Return (X, Y) of the center of cell containing provided text 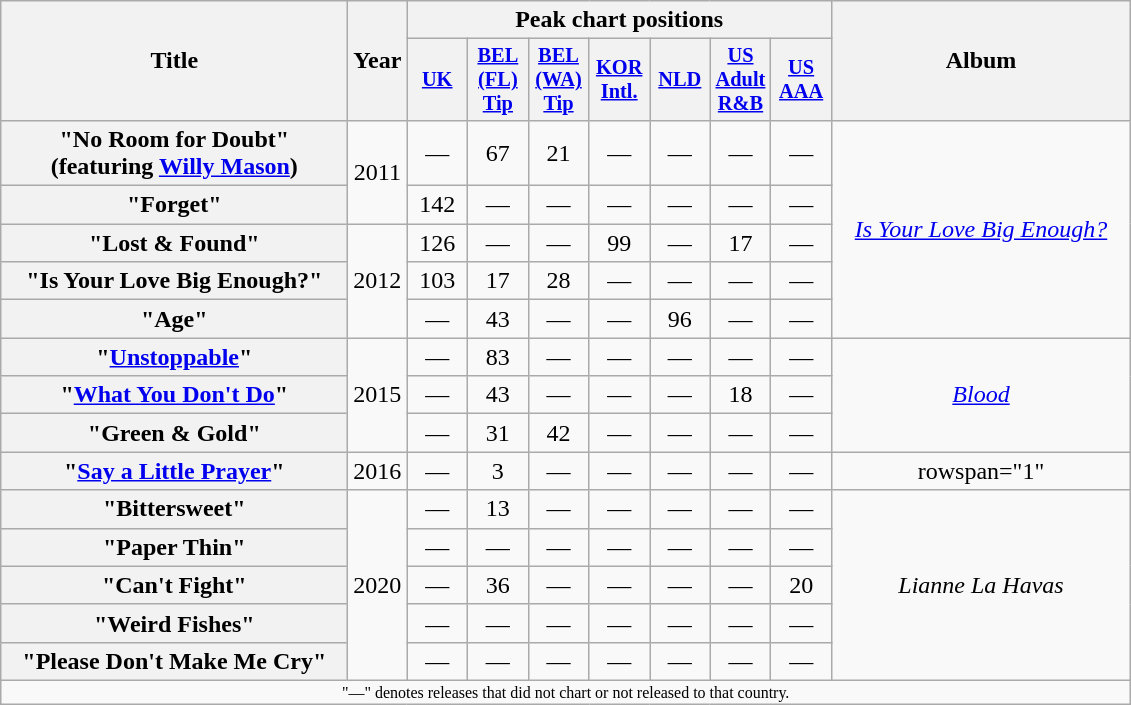
Lianne La Havas (980, 585)
UK (438, 80)
BEL(WA)Tip (558, 80)
21 (558, 152)
"Lost & Found" (174, 243)
Blood (980, 395)
"Bittersweet" (174, 509)
Year (378, 61)
99 (620, 243)
13 (498, 509)
36 (498, 585)
83 (498, 357)
Peak chart positions (620, 20)
142 (438, 205)
103 (438, 281)
31 (498, 433)
Album (980, 61)
96 (680, 319)
28 (558, 281)
"Green & Gold" (174, 433)
"—" denotes releases that did not chart or not released to that country. (566, 692)
Is Your Love Big Enough? (980, 228)
"Please Don't Make Me Cry" (174, 661)
20 (802, 585)
NLD (680, 80)
2015 (378, 395)
42 (558, 433)
2020 (378, 585)
"No Room for Doubt"(featuring Willy Mason) (174, 152)
126 (438, 243)
"Age" (174, 319)
2016 (378, 471)
US Adult R&B (740, 80)
2011 (378, 172)
"Say a Little Prayer" (174, 471)
"Is Your Love Big Enough?" (174, 281)
USAAA (802, 80)
"Unstoppable" (174, 357)
67 (498, 152)
"Forget" (174, 205)
3 (498, 471)
BEL(FL)Tip (498, 80)
"Weird Fishes" (174, 623)
Title (174, 61)
2012 (378, 281)
"Paper Thin" (174, 547)
18 (740, 395)
"What You Don't Do" (174, 395)
"Can't Fight" (174, 585)
rowspan="1" (980, 471)
KORIntl. (620, 80)
